Identify which cell holds the provided text, then report its [x, y] central coordinate. 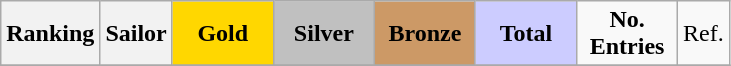
Ref. [704, 34]
No. Entries [628, 34]
Total [526, 34]
Ranking [50, 34]
Silver [324, 34]
Bronze [424, 34]
Gold [222, 34]
Sailor [136, 34]
